From the cell containing the given text, extract its center point as [X, Y] coordinate. 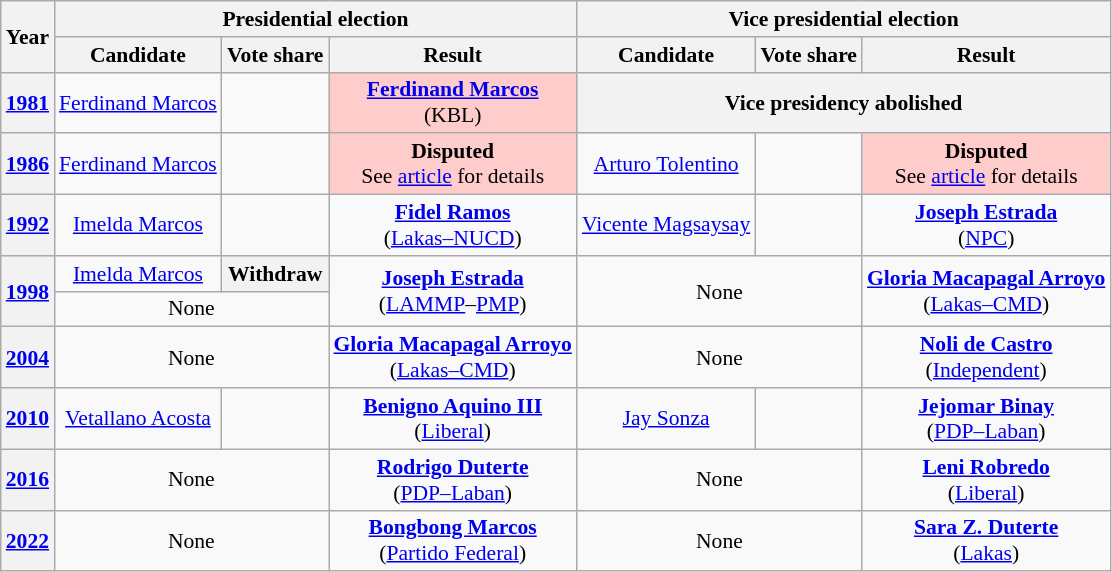
Sara Z. Duterte(Lakas) [986, 540]
Vice presidency abolished [844, 102]
Joseph Estrada(NPC) [986, 226]
Arturo Tolentino [666, 164]
2010 [28, 418]
Benigno Aquino III(Liberal) [452, 418]
Vetallano Acosta [138, 418]
Rodrigo Duterte(PDP–Laban) [452, 480]
Jay Sonza [666, 418]
2004 [28, 358]
1998 [28, 292]
Fidel Ramos(Lakas–NUCD) [452, 226]
Presidential election [316, 19]
2016 [28, 480]
2022 [28, 540]
1992 [28, 226]
Ferdinand Marcos(KBL) [452, 102]
Vicente Magsaysay [666, 226]
Year [28, 36]
1981 [28, 102]
Bongbong Marcos(Partido Federal) [452, 540]
Leni Robredo(Liberal) [986, 480]
Noli de Castro(Independent) [986, 358]
Jejomar Binay(PDP–Laban) [986, 418]
Joseph Estrada(LAMMP–PMP) [452, 292]
Vice presidential election [844, 19]
Withdraw [276, 274]
1986 [28, 164]
